Capture the cell that displays the provided text and extract its (X, Y) central coordinate. 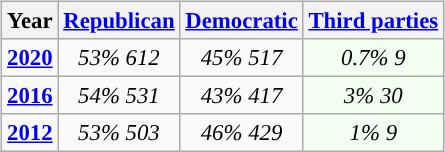
43% 417 (242, 96)
2020 (30, 58)
2012 (30, 133)
Third parties (373, 21)
3% 30 (373, 96)
54% 531 (119, 96)
53% 503 (119, 133)
0.7% 9 (373, 58)
Republican (119, 21)
1% 9 (373, 133)
Year (30, 21)
Democratic (242, 21)
45% 517 (242, 58)
53% 612 (119, 58)
2016 (30, 96)
46% 429 (242, 133)
